Capture the cell that displays the provided text and extract its (X, Y) central coordinate. 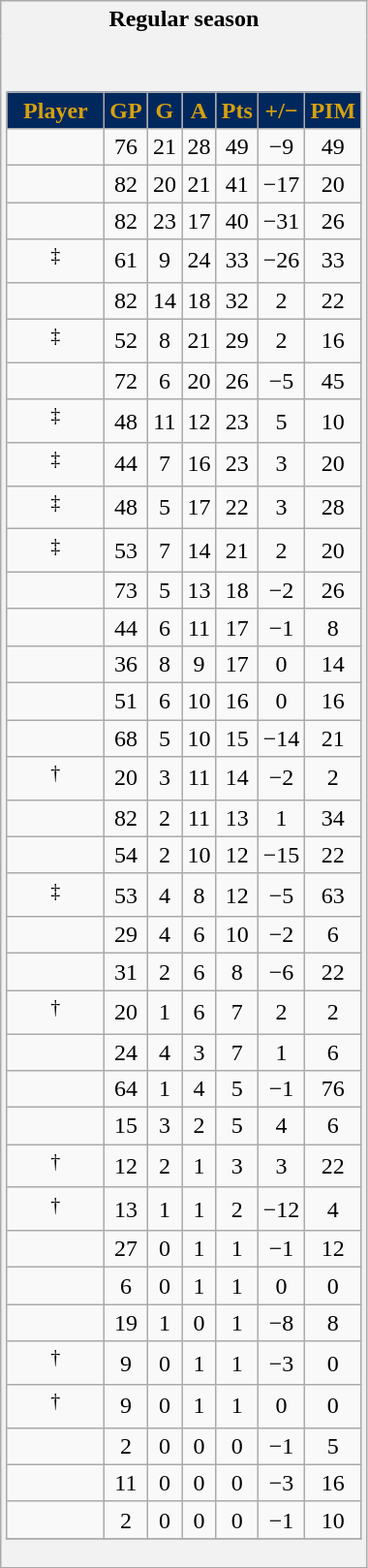
61 (126, 262)
−8 (281, 1323)
52 (126, 341)
−15 (281, 855)
64 (126, 1089)
−12 (281, 1209)
36 (126, 664)
40 (236, 221)
−17 (281, 184)
32 (236, 300)
Regular season (184, 19)
41 (236, 184)
45 (333, 381)
−9 (281, 147)
−14 (281, 738)
73 (126, 590)
19 (126, 1323)
−6 (281, 972)
51 (126, 701)
−26 (281, 262)
63 (333, 895)
G (165, 110)
34 (333, 818)
A (199, 110)
Player (56, 110)
Pts (236, 110)
27 (126, 1249)
72 (126, 381)
−31 (281, 221)
GP (126, 110)
+/− (281, 110)
54 (126, 855)
68 (126, 738)
PIM (333, 110)
31 (126, 972)
